From the cell containing the given text, extract its center point as [X, Y] coordinate. 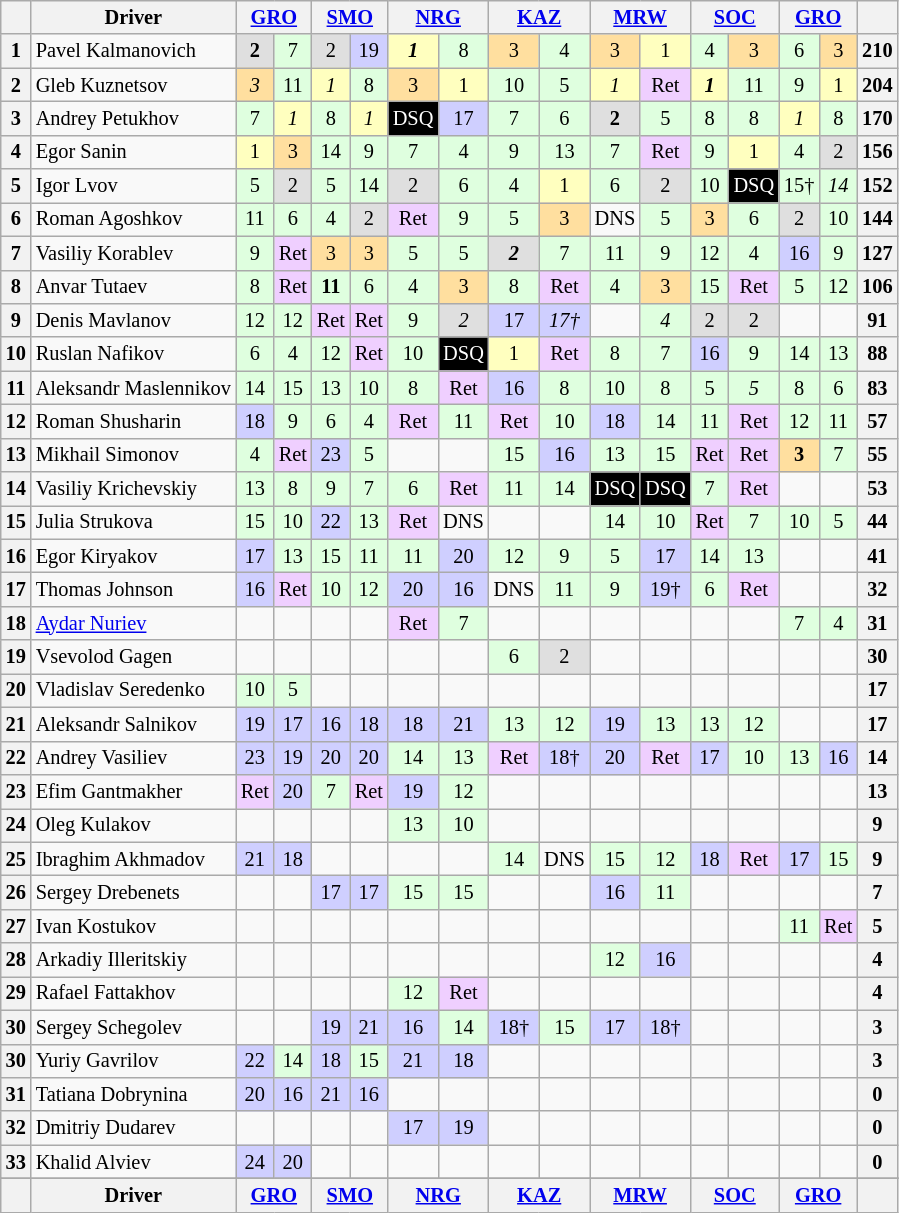
Vladislav Seredenko [134, 690]
44 [877, 522]
156 [877, 152]
Andrey Vasiliev [134, 758]
57 [877, 421]
28 [16, 960]
91 [877, 320]
Yuriy Gavrilov [134, 1061]
Ivan Kostukov [134, 926]
17† [564, 320]
Aydar Nuriev [134, 623]
Vsevolod Gagen [134, 657]
170 [877, 118]
Julia Strukova [134, 522]
Oleg Kulakov [134, 825]
Gleb Kuznetsov [134, 85]
Ibraghim Akhmadov [134, 859]
Rafael Fattakhov [134, 993]
Sergey Schegolev [134, 1027]
53 [877, 489]
152 [877, 186]
27 [16, 926]
33 [16, 1162]
Andrey Petukhov [134, 118]
Mikhail Simonov [134, 455]
210 [877, 51]
Igor Lvov [134, 186]
106 [877, 287]
Aleksandr Salnikov [134, 724]
Thomas Johnson [134, 589]
Roman Shusharin [134, 421]
29 [16, 993]
15† [799, 186]
204 [877, 85]
Denis Mavlanov [134, 320]
Sergey Drebenets [134, 892]
Anvar Tutaev [134, 287]
26 [16, 892]
Egor Sanin [134, 152]
Pavel Kalmanovich [134, 51]
Dmitriy Dudarev [134, 1128]
Tatiana Dobrynina [134, 1094]
144 [877, 219]
83 [877, 388]
88 [877, 354]
Efim Gantmakher [134, 791]
41 [877, 556]
25 [16, 859]
Egor Kiryakov [134, 556]
Arkadiy Illeritskiy [134, 960]
Aleksandr Maslennikov [134, 388]
Ruslan Nafikov [134, 354]
55 [877, 455]
Vasiliy Krichevskiy [134, 489]
Roman Agoshkov [134, 219]
Vasiliy Korablev [134, 253]
19† [665, 589]
127 [877, 253]
Khalid Alviev [134, 1162]
